Find where the given text appears and provide that cell's center as [x, y] coordinate. 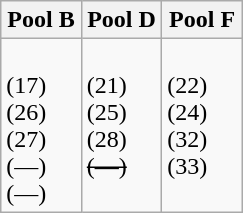
(21) (25) (28) (—) [122, 126]
Pool F [202, 20]
(22) (24) (32) (33) [202, 126]
(17) (26) (27) (—) (—) [42, 126]
Pool B [42, 20]
Pool D [122, 20]
